Extract the (X, Y) coordinate from the center of the cell holding the provided text.  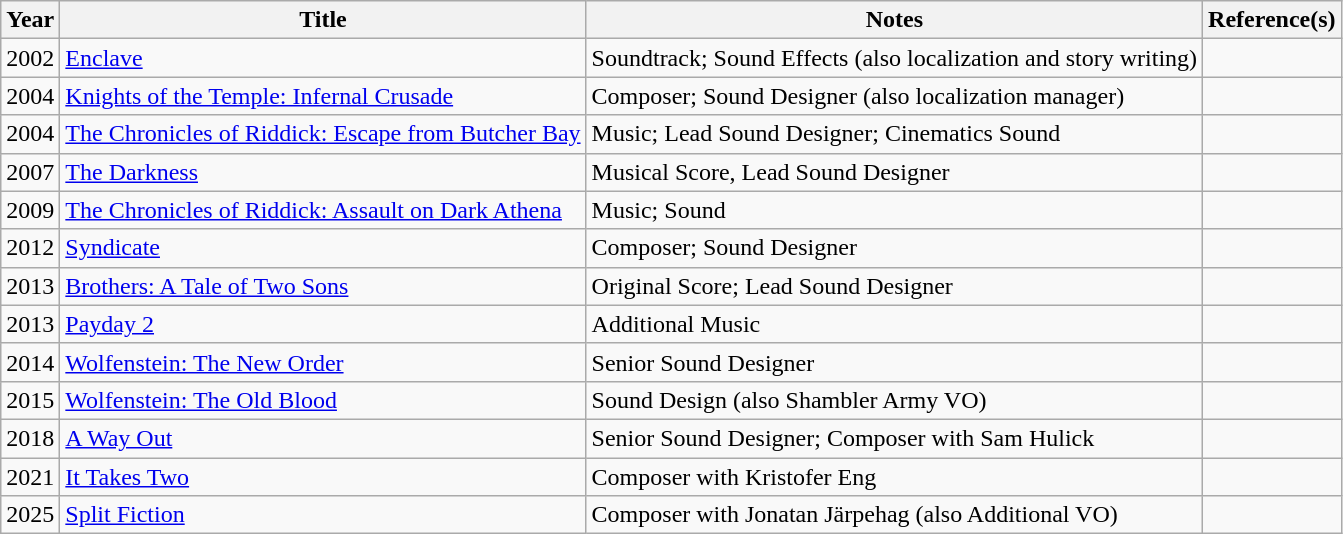
Senior Sound Designer (894, 362)
Wolfenstein: The New Order (323, 362)
The Chronicles of Riddick: Assault on Dark Athena (323, 210)
Sound Design (also Shambler Army VO) (894, 400)
2025 (30, 515)
Payday 2 (323, 324)
2012 (30, 248)
Title (323, 20)
Additional Music (894, 324)
Musical Score, Lead Sound Designer (894, 172)
2018 (30, 438)
Soundtrack; Sound Effects (also localization and story writing) (894, 58)
The Darkness (323, 172)
Composer with Jonatan Järpehag (also Additional VO) (894, 515)
Year (30, 20)
Music; Sound (894, 210)
Senior Sound Designer; Composer with Sam Hulick (894, 438)
2015 (30, 400)
2009 (30, 210)
Composer; Sound Designer (894, 248)
Notes (894, 20)
2014 (30, 362)
2002 (30, 58)
Composer with Kristofer Eng (894, 477)
Music; Lead Sound Designer; Cinematics Sound (894, 134)
Syndicate (323, 248)
The Chronicles of Riddick: Escape from Butcher Bay (323, 134)
2021 (30, 477)
Original Score; Lead Sound Designer (894, 286)
Wolfenstein: The Old Blood (323, 400)
A Way Out (323, 438)
Reference(s) (1272, 20)
Enclave (323, 58)
2007 (30, 172)
Brothers: A Tale of Two Sons (323, 286)
Split Fiction (323, 515)
It Takes Two (323, 477)
Composer; Sound Designer (also localization manager) (894, 96)
Knights of the Temple: Infernal Crusade (323, 96)
